Capture the cell that displays the provided text and extract its [X, Y] central coordinate. 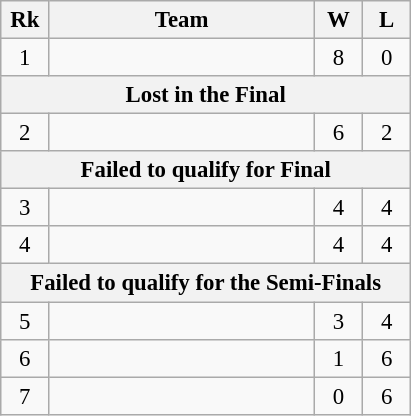
Failed to qualify for the Semi-Finals [206, 283]
5 [25, 321]
Lost in the Final [206, 95]
W [338, 20]
Rk [25, 20]
7 [25, 396]
8 [338, 58]
L [387, 20]
Failed to qualify for Final [206, 170]
Team [182, 20]
